Pinpoint the cell where the given text exists, returning its [x, y] midpoint coordinate. 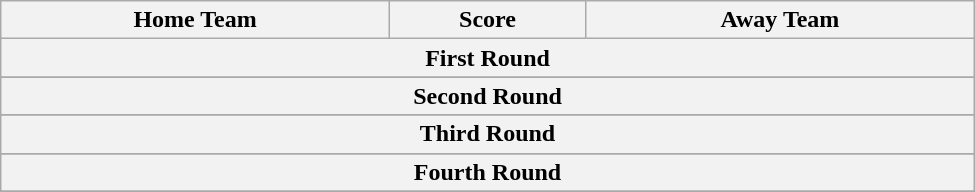
Home Team [196, 20]
Third Round [488, 134]
Fourth Round [488, 172]
Score [487, 20]
Away Team [780, 20]
Second Round [488, 96]
First Round [488, 58]
